For the text-containing cell, return its midpoint in (x, y) coordinate format. 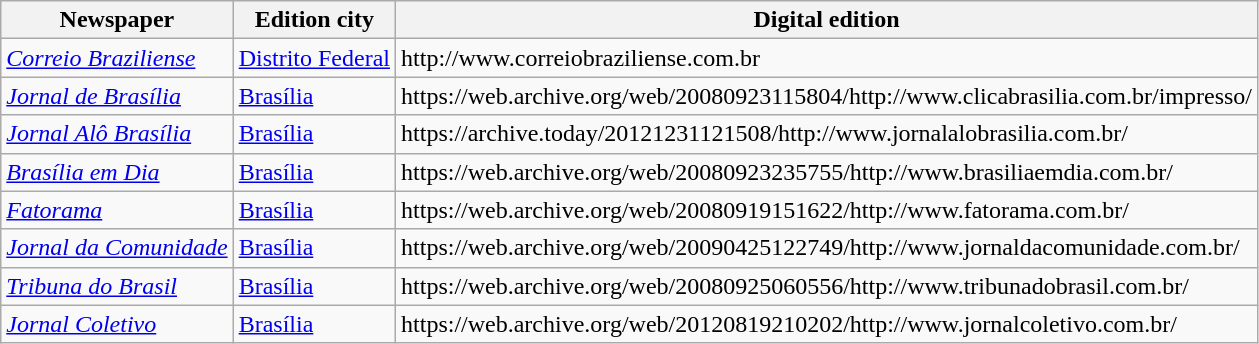
Jornal da Comunidade (117, 248)
Brasília em Dia (117, 172)
Distrito Federal (314, 58)
https://archive.today/20121231121508/http://www.jornalalobrasilia.com.br/ (827, 134)
Jornal Coletivo (117, 324)
Digital edition (827, 20)
https://web.archive.org/web/20090425122749/http://www.jornaldacomunidade.com.br/ (827, 248)
http://www.correiobraziliense.com.br (827, 58)
https://web.archive.org/web/20080925060556/http://www.tribunadobrasil.com.br/ (827, 286)
https://web.archive.org/web/20080923235755/http://www.brasiliaemdia.com.br/ (827, 172)
https://web.archive.org/web/20080919151622/http://www.fatorama.com.br/ (827, 210)
Jornal Alô Brasília (117, 134)
Fatorama (117, 210)
Jornal de Brasília (117, 96)
Newspaper (117, 20)
Edition city (314, 20)
Tribuna do Brasil (117, 286)
Correio Braziliense (117, 58)
https://web.archive.org/web/20120819210202/http://www.jornalcoletivo.com.br/ (827, 324)
https://web.archive.org/web/20080923115804/http://www.clicabrasilia.com.br/impresso/ (827, 96)
